Output the (X, Y) coordinate of the center of the cell containing the given text.  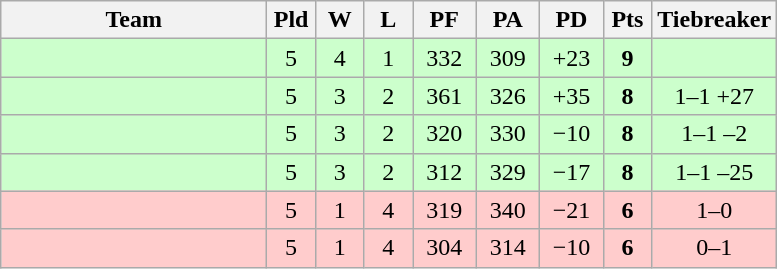
329 (508, 172)
332 (444, 58)
Pld (292, 20)
361 (444, 96)
−17 (572, 172)
+35 (572, 96)
Pts (628, 20)
304 (444, 248)
340 (508, 210)
326 (508, 96)
330 (508, 134)
PD (572, 20)
Team (134, 20)
0–1 (714, 248)
1–0 (714, 210)
+23 (572, 58)
309 (508, 58)
312 (444, 172)
Tiebreaker (714, 20)
−21 (572, 210)
W (340, 20)
319 (444, 210)
L (388, 20)
314 (508, 248)
320 (444, 134)
1–1 –25 (714, 172)
1–1 +27 (714, 96)
9 (628, 58)
PA (508, 20)
PF (444, 20)
1–1 –2 (714, 134)
